Return [X, Y] of the center of cell containing provided text 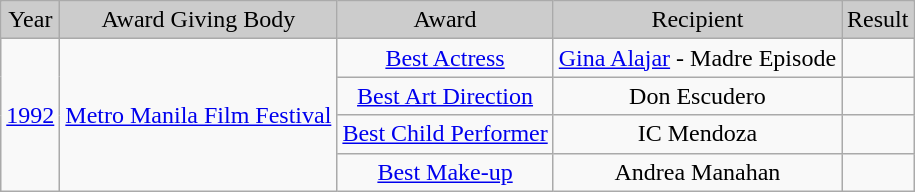
Gina Alajar - Madre Episode [697, 58]
Andrea Manahan [697, 172]
IC Mendoza [697, 134]
Year [30, 20]
Best Actress [445, 58]
Award Giving Body [198, 20]
Best Make-up [445, 172]
Don Escudero [697, 96]
Recipient [697, 20]
Best Child Performer [445, 134]
1992 [30, 115]
Best Art Direction [445, 96]
Metro Manila Film Festival [198, 115]
Award [445, 20]
Result [878, 20]
